Extract the [X, Y] coordinate from the center of the cell holding the provided text.  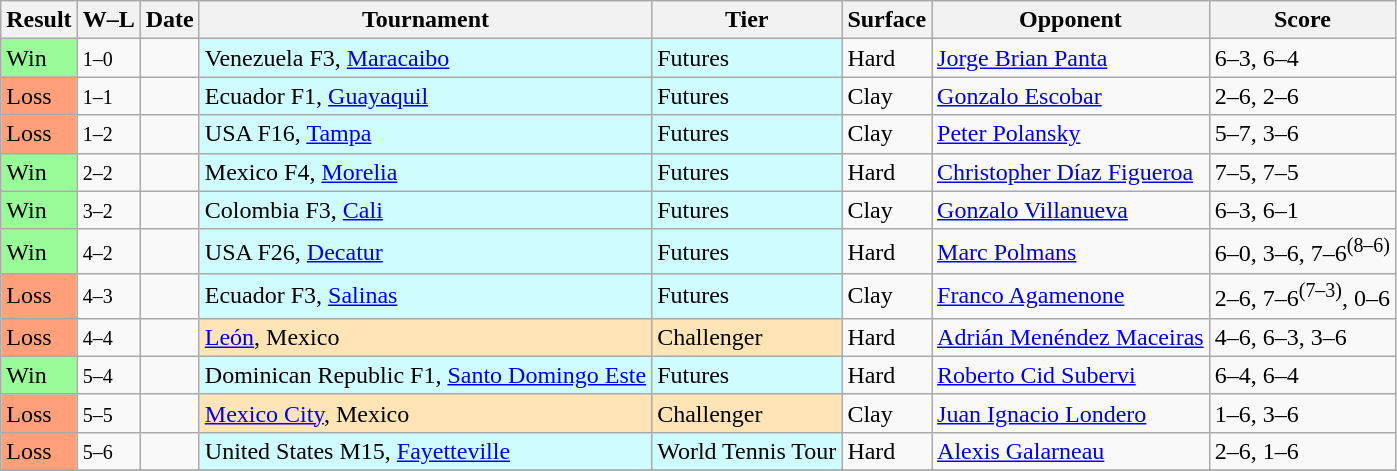
Christopher Díaz Figueroa [1071, 172]
5–7, 3–6 [1302, 134]
Franco Agamenone [1071, 296]
4–6, 6–3, 3–6 [1302, 337]
Colombia F3, Cali [425, 210]
2–6, 2–6 [1302, 96]
Date [170, 20]
Ecuador F3, Salinas [425, 296]
Adrián Menéndez Maceiras [1071, 337]
Marc Polmans [1071, 252]
1–6, 3–6 [1302, 413]
USA F16, Tampa [425, 134]
4–2 [108, 252]
6–0, 3–6, 7–6(8–6) [1302, 252]
United States M15, Fayetteville [425, 451]
Tier [747, 20]
Opponent [1071, 20]
5–6 [108, 451]
USA F26, Decatur [425, 252]
Juan Ignacio Londero [1071, 413]
Mexico City, Mexico [425, 413]
2–6, 1–6 [1302, 451]
Mexico F4, Morelia [425, 172]
W–L [108, 20]
Ecuador F1, Guayaquil [425, 96]
World Tennis Tour [747, 451]
5–5 [108, 413]
Gonzalo Villanueva [1071, 210]
Score [1302, 20]
Venezuela F3, Maracaibo [425, 58]
6–3, 6–4 [1302, 58]
Dominican Republic F1, Santo Domingo Este [425, 375]
Alexis Galarneau [1071, 451]
2–2 [108, 172]
Tournament [425, 20]
Gonzalo Escobar [1071, 96]
Jorge Brian Panta [1071, 58]
1–2 [108, 134]
1–0 [108, 58]
Result [39, 20]
3–2 [108, 210]
4–3 [108, 296]
4–4 [108, 337]
7–5, 7–5 [1302, 172]
León, Mexico [425, 337]
6–4, 6–4 [1302, 375]
5–4 [108, 375]
6–3, 6–1 [1302, 210]
Surface [887, 20]
Roberto Cid Subervi [1071, 375]
2–6, 7–6(7–3), 0–6 [1302, 296]
1–1 [108, 96]
Peter Polansky [1071, 134]
